Find where the given text appears and provide that cell's center as [X, Y] coordinate. 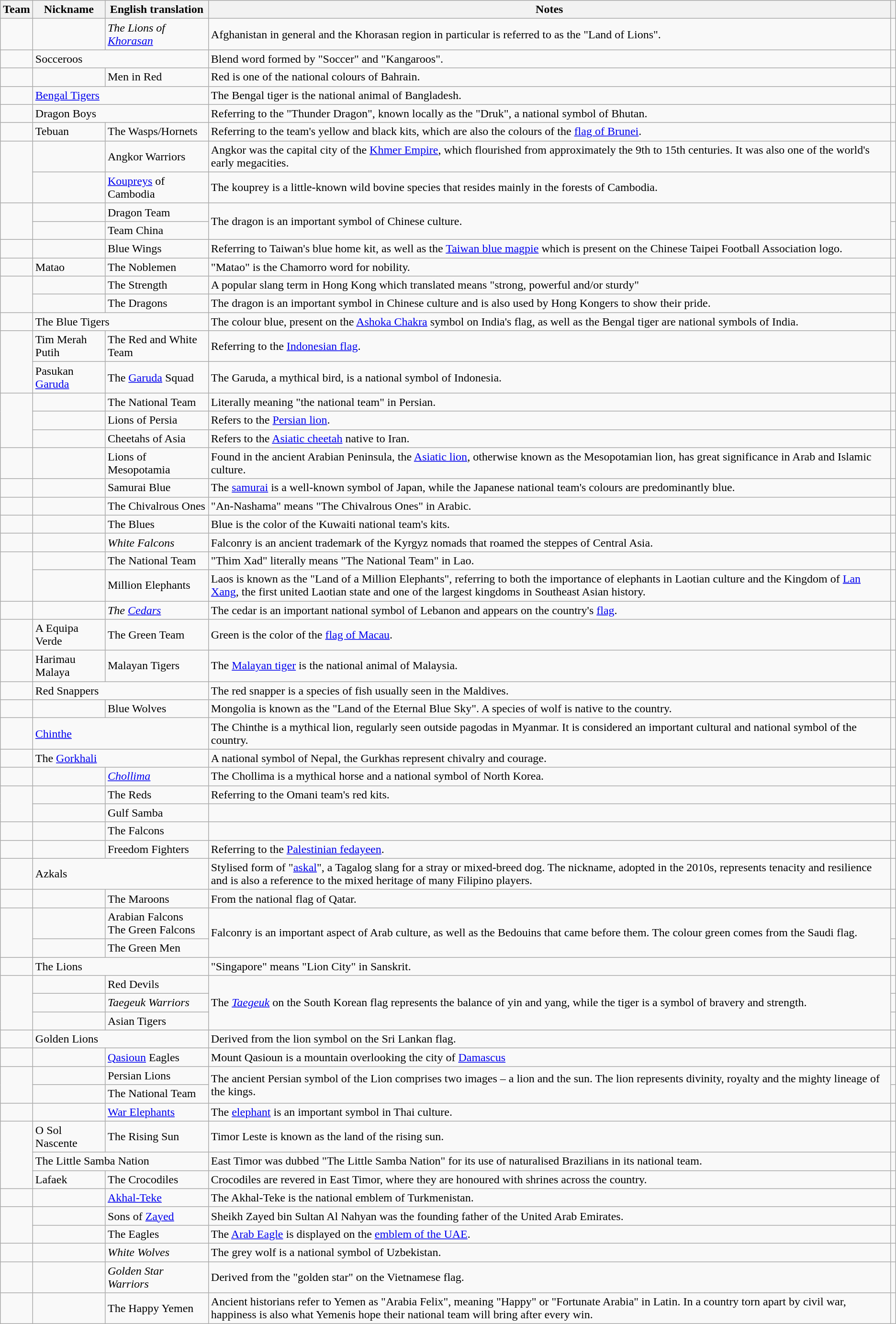
The cedar is an important national symbol of Lebanon and appears on the country's flag. [549, 610]
Falconry is an ancient trademark of the Kyrgyz nomads that roamed the steppes of Central Asia. [549, 542]
Notes [549, 10]
Malayan Tigers [157, 666]
"Singapore" means "Lion City" in Sanskrit. [549, 966]
Referring to the team's yellow and black kits, which are also the colours of the flag of Brunei. [549, 132]
The Lions of Khorasan [157, 34]
The Reds [157, 795]
The dragon is an important symbol of Chinese culture. [549, 221]
The Chinthe is a mythical lion, regularly seen outside pagodas in Myanmar. It is considered an important cultural and national symbol of the country. [549, 733]
The samurai is a well-known symbol of Japan, while the Japanese national team's colours are predominantly blue. [549, 488]
Bengal Tigers [121, 95]
The Rising Sun [157, 1136]
The Blues [157, 524]
"Matao" is the Chamorro word for nobility. [549, 267]
Golden Lions [121, 1039]
Red Devils [157, 985]
Chinthe [121, 733]
Derived from the "golden star" on the Vietnamese flag. [549, 1277]
Team China [157, 230]
Akhal-Teke [157, 1198]
The Bengal tiger is the national animal of Bangladesh. [549, 95]
The Eagles [157, 1234]
Harimau Malaya [69, 666]
A national symbol of Nepal, the Gurkhas represent chivalry and courage. [549, 758]
Lafaek [69, 1179]
Crocodiles are revered in East Timor, where they are honoured with shrines across the country. [549, 1179]
Red Snappers [121, 691]
Mongolia is known as the "Land of the Eternal Blue Sky". A species of wolf is native to the country. [549, 709]
Green is the color of the flag of Macau. [549, 635]
The Gorkhali [121, 758]
The Cedars [157, 610]
Red is one of the national colours of Bahrain. [549, 77]
Referring to the Palestinian fedayeen. [549, 849]
Referring to the Omani team's red kits. [549, 795]
Falconry is an important aspect of Arab culture, as well as the Bedouins that came before them. The colour green comes from the Saudi flag. [549, 932]
East Timor was dubbed "The Little Samba Nation" for its use of naturalised Brazilians in its national team. [549, 1161]
The Lions [121, 966]
Chollima [157, 776]
Lions of Mesopotamia [157, 463]
Persian Lions [157, 1076]
Asian Tigers [157, 1021]
The Green Team [157, 635]
The Wasps/Hornets [157, 132]
The Little Samba Nation [121, 1161]
Lions of Persia [157, 420]
Arabian FalconsThe Green Falcons [157, 923]
Timor Leste is known as the land of the rising sun. [549, 1136]
Million Elephants [157, 585]
Azkals [121, 874]
Referring to Taiwan's blue home kit, as well as the Taiwan blue magpie which is present on the Chinese Taipei Football Association logo. [549, 248]
The Falcons [157, 831]
The Dragons [157, 303]
The Garuda Squad [157, 377]
Dragon Boys [121, 113]
Refers to the Persian lion. [549, 420]
Afghanistan in general and the Khorasan region in particular is referred to as the "Land of Lions". [549, 34]
White Falcons [157, 542]
Tim Merah Putih [69, 347]
Pasukan Garuda [69, 377]
Referring to the Indonesian flag. [549, 347]
The Arab Eagle is displayed on the emblem of the UAE. [549, 1234]
Socceroos [121, 59]
English translation [157, 10]
The Chollima is a mythical horse and a national symbol of North Korea. [549, 776]
The kouprey is a little-known wild bovine species that resides mainly in the forests of Cambodia. [549, 188]
Koupreys of Cambodia [157, 188]
The Chivalrous Ones [157, 506]
Cheetahs of Asia [157, 438]
Sons of Zayed [157, 1216]
The Malayan tiger is the national animal of Malaysia. [549, 666]
Matao [69, 267]
Refers to the Asiatic cheetah native to Iran. [549, 438]
Qasioun Eagles [157, 1057]
The dragon is an important symbol in Chinese culture and is also used by Hong Kongers to show their pride. [549, 303]
Derived from the lion symbol on the Sri Lankan flag. [549, 1039]
The colour blue, present on the Ashoka Chakra symbol on India's flag, as well as the Bengal tiger are national symbols of India. [549, 322]
O Sol Nascente [69, 1136]
War Elephants [157, 1112]
Gulf Samba [157, 813]
Dragon Team [157, 212]
The Happy Yemen [157, 1309]
The Crocodiles [157, 1179]
Sheikh Zayed bin Sultan Al Nahyan was the founding father of the United Arab Emirates. [549, 1216]
A popular slang term in Hong Kong which translated means "strong, powerful and/or sturdy" [549, 285]
Tebuan [69, 132]
Taegeuk Warriors [157, 1003]
The grey wolf is a national symbol of Uzbekistan. [549, 1252]
The red snapper is a species of fish usually seen in the Maldives. [549, 691]
White Wolves [157, 1252]
The Blue Tigers [121, 322]
Men in Red [157, 77]
The Noblemen [157, 267]
Blue is the color of the Kuwaiti national team's kits. [549, 524]
Literally meaning "the national team" in Persian. [549, 402]
Angkor Warriors [157, 156]
A Equipa Verde [69, 635]
The Taegeuk on the South Korean flag represents the balance of yin and yang, while the tiger is a symbol of bravery and strength. [549, 1003]
The Green Men [157, 948]
Blend word formed by "Soccer" and "Kangaroos". [549, 59]
"Thim Xad" literally means "The National Team" in Lao. [549, 561]
The Red and White Team [157, 347]
Blue Wolves [157, 709]
The Akhal-Teke is the national emblem of Turkmenistan. [549, 1198]
Team [17, 10]
Samurai Blue [157, 488]
Nickname [69, 10]
Mount Qasioun is a mountain overlooking the city of Damascus [549, 1057]
Referring to the "Thunder Dragon", known locally as the "Druk", a national symbol of Bhutan. [549, 113]
The Maroons [157, 898]
From the national flag of Qatar. [549, 898]
The elephant is an important symbol in Thai culture. [549, 1112]
"An-Nashama" means "The Chivalrous Ones" in Arabic. [549, 506]
Blue Wings [157, 248]
The Strength [157, 285]
Freedom Fighters [157, 849]
The Garuda, a mythical bird, is a national symbol of Indonesia. [549, 377]
Golden Star Warriors [157, 1277]
